Identify which cell holds the provided text, then report its [x, y] central coordinate. 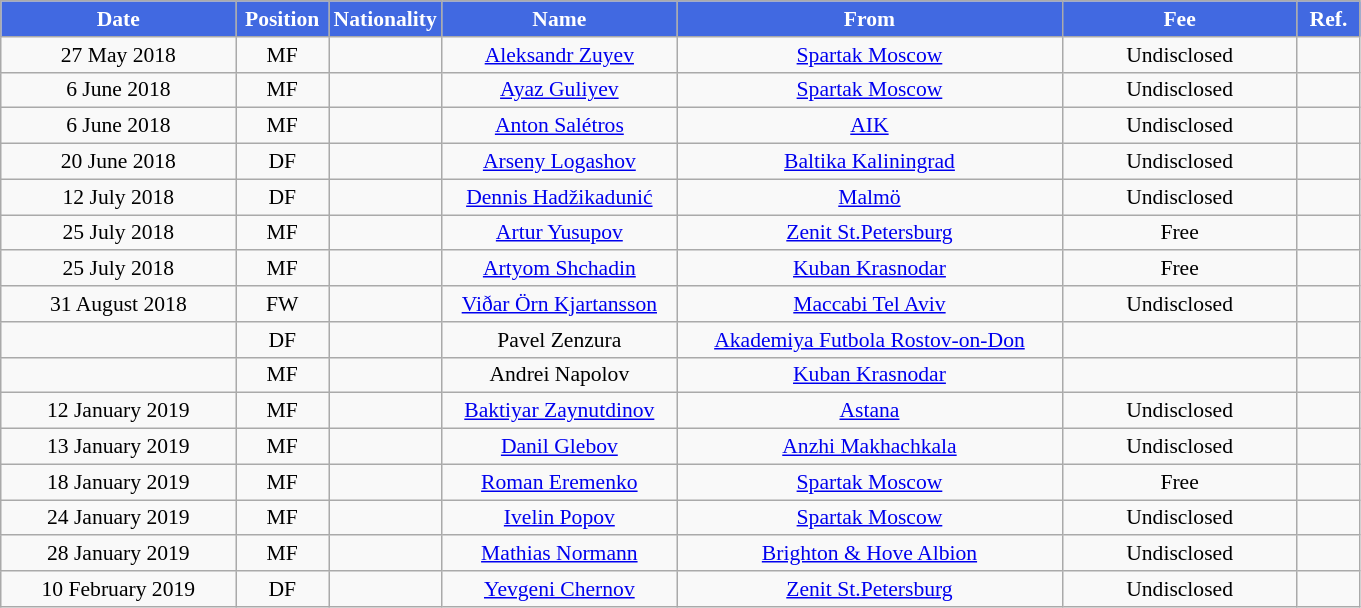
Malmö [870, 197]
Artur Yusupov [560, 233]
Position [282, 19]
12 January 2019 [118, 411]
12 July 2018 [118, 197]
20 June 2018 [118, 162]
AIK [870, 126]
Ivelin Popov [560, 518]
Danil Glebov [560, 447]
Aleksandr Zuyev [560, 55]
Anton Salétros [560, 126]
Date [118, 19]
31 August 2018 [118, 304]
Anzhi Makhachkala [870, 447]
Astana [870, 411]
Name [560, 19]
Roman Eremenko [560, 482]
Nationality [384, 19]
Baktiyar Zaynutdinov [560, 411]
Ayaz Guliyev [560, 90]
Brighton & Hove Albion [870, 554]
From [870, 19]
Ref. [1328, 19]
10 February 2019 [118, 589]
Artyom Shchadin [560, 269]
Arseny Logashov [560, 162]
Maccabi Tel Aviv [870, 304]
24 January 2019 [118, 518]
Yevgeni Chernov [560, 589]
FW [282, 304]
Fee [1180, 19]
Mathias Normann [560, 554]
Andrei Napolov [560, 375]
Baltika Kaliningrad [870, 162]
28 January 2019 [118, 554]
Viðar Örn Kjartansson [560, 304]
13 January 2019 [118, 447]
Pavel Zenzura [560, 340]
18 January 2019 [118, 482]
Dennis Hadžikadunić [560, 197]
Akademiya Futbola Rostov-on-Don [870, 340]
27 May 2018 [118, 55]
